Extract the (x, y) coordinate from the center of the cell holding the provided text.  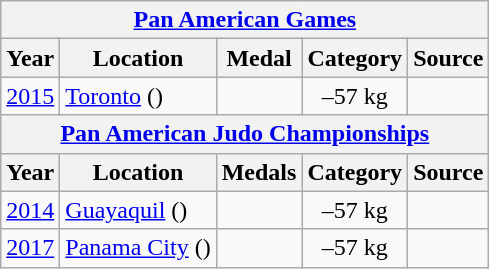
2015 (30, 96)
2017 (30, 248)
Pan American Judo Championships (245, 134)
Panama City () (138, 248)
2014 (30, 210)
Toronto () (138, 96)
Medal (259, 58)
Medals (259, 172)
Pan American Games (245, 20)
Guayaquil () (138, 210)
